Scan for the cell matching the given text and deliver its (X, Y) coordinate at center. 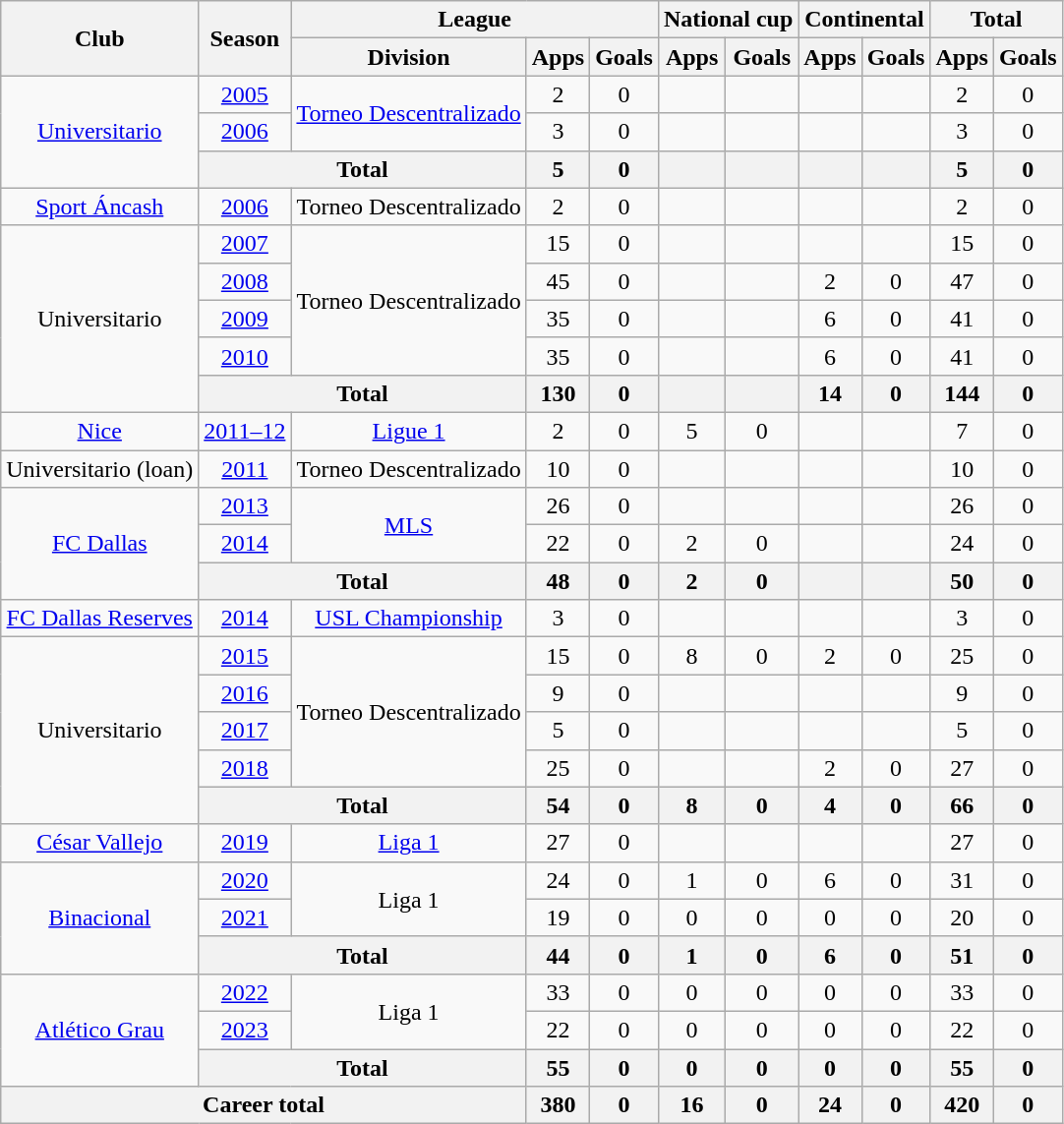
National cup (728, 20)
Season (245, 38)
2013 (245, 506)
16 (691, 1105)
2020 (245, 880)
54 (558, 805)
2022 (245, 992)
2021 (245, 917)
20 (962, 917)
Atlético Grau (100, 1030)
7 (962, 431)
League (474, 20)
Club (100, 38)
2011–12 (245, 431)
2023 (245, 1030)
45 (558, 281)
66 (962, 805)
Universitario (loan) (100, 469)
2016 (245, 693)
FC Dallas (100, 544)
144 (962, 393)
2005 (245, 94)
Continental (864, 20)
380 (558, 1105)
4 (830, 805)
2019 (245, 843)
2011 (245, 469)
48 (558, 581)
130 (558, 393)
2008 (245, 281)
50 (962, 581)
Sport Áncash (100, 207)
Career total (264, 1105)
47 (962, 281)
César Vallejo (100, 843)
19 (558, 917)
MLS (409, 525)
2017 (245, 731)
44 (558, 955)
2018 (245, 768)
2007 (245, 244)
51 (962, 955)
FC Dallas Reserves (100, 619)
Nice (100, 431)
420 (962, 1105)
2010 (245, 356)
Ligue 1 (409, 431)
14 (830, 393)
2009 (245, 319)
Binacional (100, 917)
31 (962, 880)
USL Championship (409, 619)
2015 (245, 656)
Division (409, 57)
